Return [X, Y] of the center of cell containing provided text 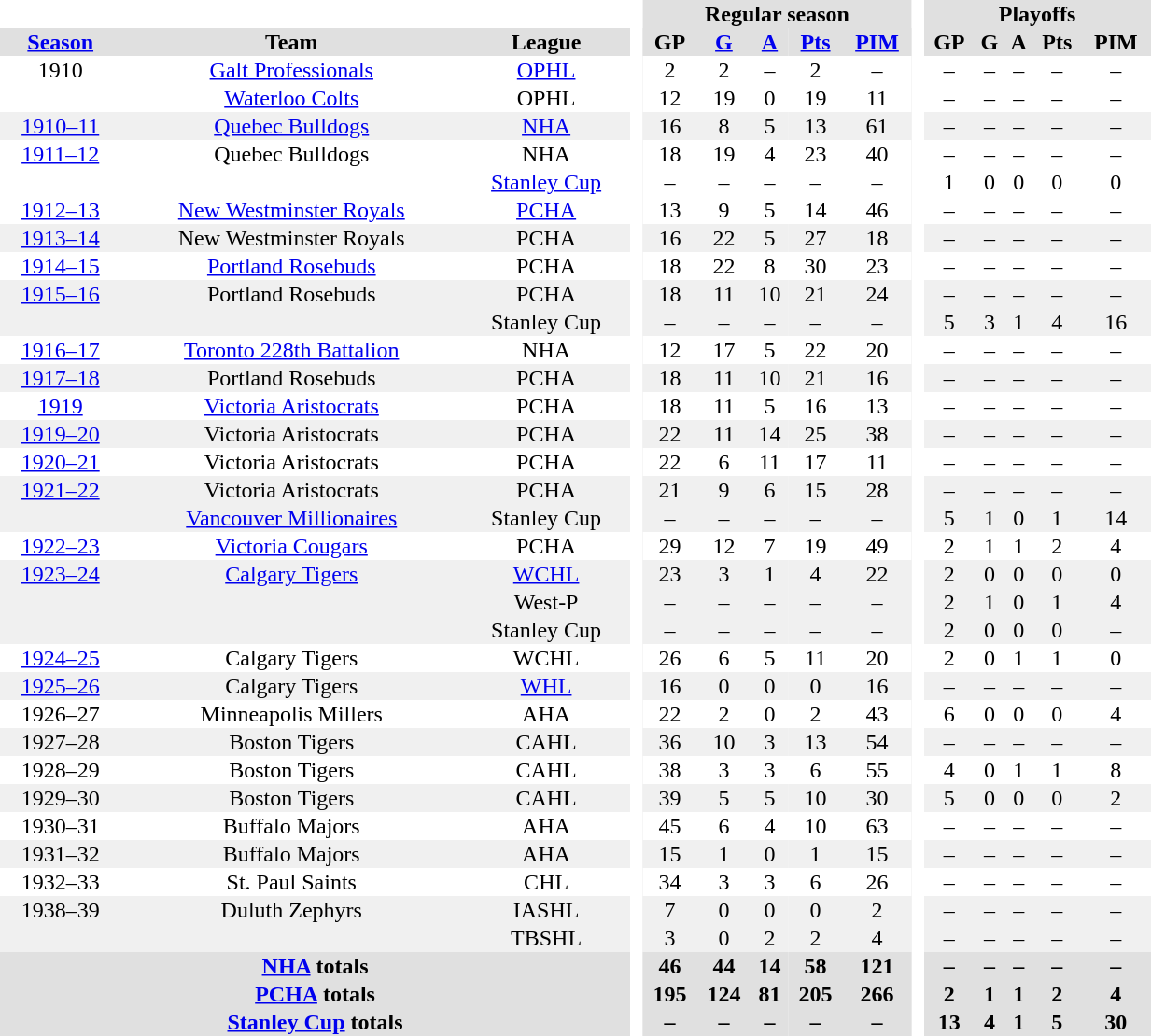
58 [816, 966]
Toronto 228th Battalion [291, 350]
36 [669, 742]
1920–21 [60, 462]
1931–32 [60, 854]
Regular season [777, 14]
39 [669, 798]
1923–24 [60, 574]
121 [877, 966]
1921–22 [60, 490]
NHA totals [316, 966]
25 [816, 434]
124 [723, 994]
1911–12 [60, 154]
1926–27 [60, 714]
Season [60, 42]
Stanley Cup totals [316, 1022]
44 [723, 966]
45 [669, 826]
PCHA totals [316, 994]
TBSHL [546, 938]
27 [816, 238]
1922–23 [60, 546]
195 [669, 994]
1916–17 [60, 350]
49 [877, 546]
1919–20 [60, 434]
1924–25 [60, 658]
63 [877, 826]
1938–39 [60, 910]
1919 [60, 406]
29 [669, 546]
1932–33 [60, 882]
League [546, 42]
1912–13 [60, 210]
Team [291, 42]
1917–18 [60, 378]
St. Paul Saints [291, 882]
266 [877, 994]
55 [877, 770]
WHL [546, 686]
Galt Professionals [291, 70]
34 [669, 882]
1929–30 [60, 798]
Playoffs [1038, 14]
IASHL [546, 910]
CHL [546, 882]
1930–31 [60, 826]
1928–29 [60, 770]
61 [877, 126]
24 [877, 294]
40 [877, 154]
1910–11 [60, 126]
1913–14 [60, 238]
43 [877, 714]
Duluth Zephyrs [291, 910]
1910 [60, 70]
1914–15 [60, 266]
1927–28 [60, 742]
Vancouver Millionaires [291, 518]
Victoria Cougars [291, 546]
28 [877, 490]
Waterloo Colts [291, 98]
1925–26 [60, 686]
81 [769, 994]
205 [816, 994]
Minneapolis Millers [291, 714]
1915–16 [60, 294]
West-P [546, 602]
54 [877, 742]
